Detect which cell encompasses the target text, then output its (x, y) center coordinate. 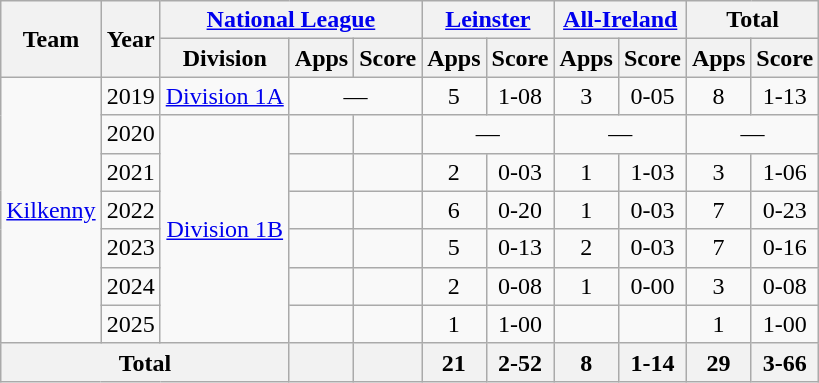
Division 1B (224, 229)
Team (51, 39)
2-52 (520, 362)
Division (224, 58)
0-16 (785, 248)
1-13 (785, 96)
0-00 (652, 286)
2019 (130, 96)
1-06 (785, 172)
Division 1A (224, 96)
Leinster (488, 20)
National League (290, 20)
Kilkenny (51, 210)
2021 (130, 172)
1-08 (520, 96)
6 (454, 210)
0-23 (785, 210)
2024 (130, 286)
All-Ireland (620, 20)
3-66 (785, 362)
2022 (130, 210)
2025 (130, 324)
21 (454, 362)
2023 (130, 248)
Year (130, 39)
1-14 (652, 362)
2020 (130, 134)
29 (718, 362)
1-03 (652, 172)
0-13 (520, 248)
0-20 (520, 210)
0-05 (652, 96)
